Pinpoint the cell where the given text exists, returning its (X, Y) midpoint coordinate. 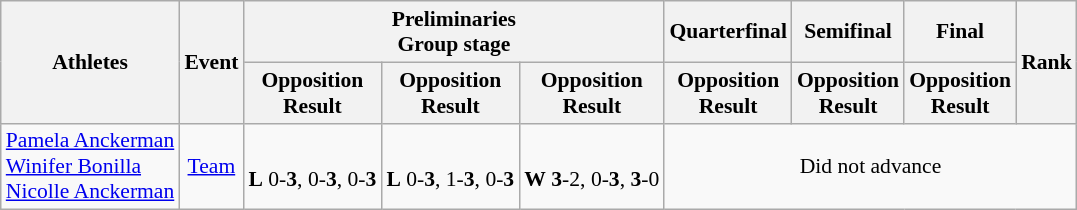
Pamela AnckermanWinifer BonillaNicolle Anckerman (90, 166)
Team (211, 166)
Rank (1046, 62)
Event (211, 62)
L 0-3, 0-3, 0-3 (312, 166)
Semifinal (848, 32)
L 0-3, 1-3, 0-3 (450, 166)
Athletes (90, 62)
W 3-2, 0-3, 3-0 (592, 166)
Did not advance (870, 166)
PreliminariesGroup stage (454, 32)
Quarterfinal (728, 32)
Final (960, 32)
